Find where the given text appears and provide that cell's center as (x, y) coordinate. 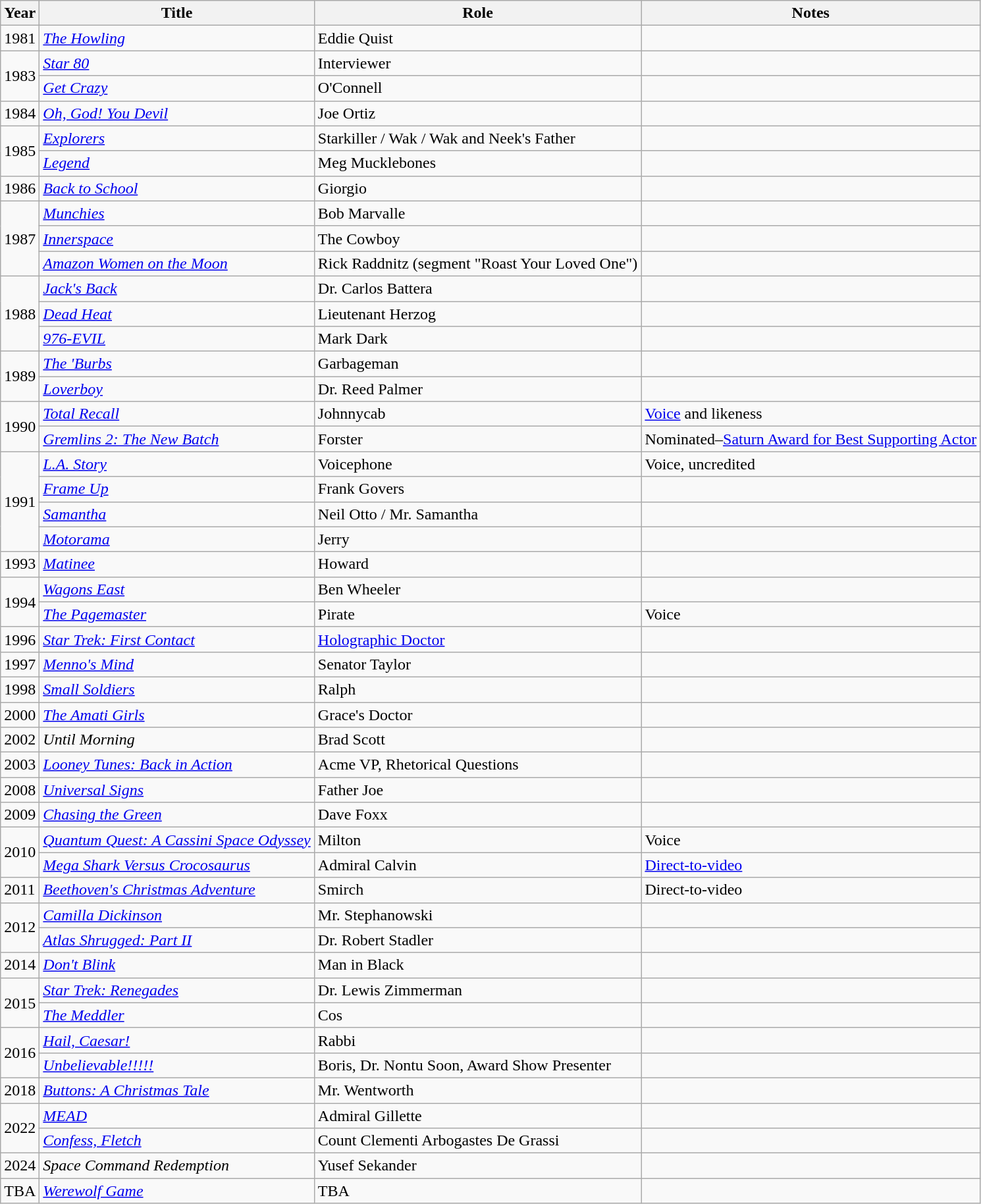
Jerry (478, 539)
Innerspace (176, 238)
2000 (20, 714)
1989 (20, 377)
L.A. Story (176, 464)
Pirate (478, 614)
1984 (20, 113)
Dr. Reed Palmer (478, 389)
Johnnycab (478, 414)
Mr. Wentworth (478, 1090)
Howard (478, 564)
Star Trek: Renegades (176, 990)
Title (176, 13)
2010 (20, 852)
1986 (20, 188)
2022 (20, 1128)
Rabbi (478, 1040)
Dave Foxx (478, 815)
Explorers (176, 138)
Admiral Gillette (478, 1116)
Mega Shark Versus Crocosaurus (176, 865)
976-EVIL (176, 339)
Looney Tunes: Back in Action (176, 765)
Chasing the Green (176, 815)
1987 (20, 238)
Jack's Back (176, 288)
Meg Mucklebones (478, 163)
The Meddler (176, 1015)
Don't Blink (176, 965)
Amazon Women on the Moon (176, 263)
2015 (20, 1003)
Boris, Dr. Nontu Soon, Award Show Presenter (478, 1065)
2002 (20, 740)
MEAD (176, 1116)
Star 80 (176, 63)
Legend (176, 163)
Voice, uncredited (811, 464)
2009 (20, 815)
Ben Wheeler (478, 589)
Motorama (176, 539)
Unbelievable!!!!! (176, 1065)
Neil Otto / Mr. Samantha (478, 514)
Frame Up (176, 489)
Brad Scott (478, 740)
Senator Taylor (478, 664)
Rick Raddnitz (segment "Roast Your Loved One") (478, 263)
Dr. Robert Stadler (478, 940)
Total Recall (176, 414)
Father Joe (478, 790)
Joe Ortiz (478, 113)
Giorgio (478, 188)
Year (20, 13)
Until Morning (176, 740)
1993 (20, 564)
Space Command Redemption (176, 1166)
Bob Marvalle (478, 213)
Lieutenant Herzog (478, 314)
Wagons East (176, 589)
Mr. Stephanowski (478, 915)
Loverboy (176, 389)
1991 (20, 502)
Frank Govers (478, 489)
Universal Signs (176, 790)
Mark Dark (478, 339)
1998 (20, 689)
O'Connell (478, 88)
The Cowboy (478, 238)
Gremlins 2: The New Batch (176, 439)
Dr. Carlos Battera (478, 288)
Role (478, 13)
Interviewer (478, 63)
2018 (20, 1090)
2008 (20, 790)
1994 (20, 602)
1990 (20, 427)
2014 (20, 965)
Voicephone (478, 464)
Matinee (176, 564)
Star Trek: First Contact (176, 639)
Samantha (176, 514)
2011 (20, 890)
Confess, Fletch (176, 1141)
Smirch (478, 890)
Menno's Mind (176, 664)
2012 (20, 928)
The 'Burbs (176, 364)
Starkiller / Wak / Wak and Neek's Father (478, 138)
Forster (478, 439)
1985 (20, 151)
Camilla Dickinson (176, 915)
Grace's Doctor (478, 714)
2016 (20, 1053)
The Pagemaster (176, 614)
Man in Black (478, 965)
Garbageman (478, 364)
Ralph (478, 689)
1983 (20, 76)
2024 (20, 1166)
The Amati Girls (176, 714)
Voice and likeness (811, 414)
Eddie Quist (478, 38)
Get Crazy (176, 88)
The Howling (176, 38)
Buttons: A Christmas Tale (176, 1090)
Nominated–Saturn Award for Best Supporting Actor (811, 439)
1981 (20, 38)
Quantum Quest: A Cassini Space Odyssey (176, 840)
Oh, God! You Devil (176, 113)
Dr. Lewis Zimmerman (478, 990)
Small Soldiers (176, 689)
1988 (20, 313)
Werewolf Game (176, 1191)
Cos (478, 1015)
Notes (811, 13)
Admiral Calvin (478, 865)
Acme VP, Rhetorical Questions (478, 765)
Back to School (176, 188)
1996 (20, 639)
Munchies (176, 213)
Beethoven's Christmas Adventure (176, 890)
Yusef Sekander (478, 1166)
Dead Heat (176, 314)
Atlas Shrugged: Part II (176, 940)
1997 (20, 664)
Hail, Caesar! (176, 1040)
2003 (20, 765)
Milton (478, 840)
Count Clementi Arbogastes De Grassi (478, 1141)
Holographic Doctor (478, 639)
